Find where the given text appears and provide that cell's center as (x, y) coordinate. 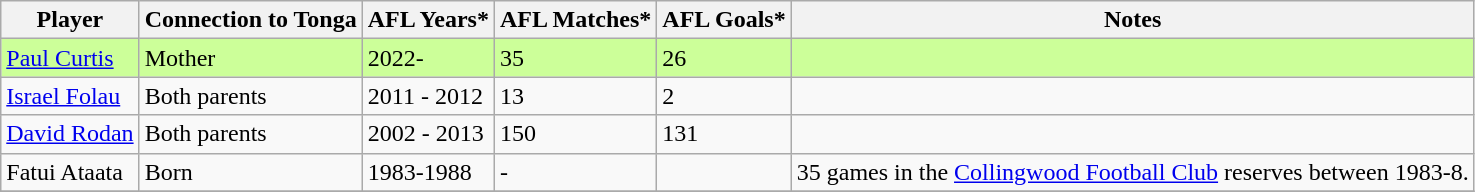
Player (70, 20)
- (575, 172)
1983-1988 (428, 172)
Israel Folau (70, 96)
26 (724, 58)
2011 - 2012 (428, 96)
150 (575, 134)
Mother (250, 58)
Notes (1132, 20)
2022- (428, 58)
Fatui Ataata (70, 172)
AFL Years* (428, 20)
Paul Curtis (70, 58)
AFL Goals* (724, 20)
13 (575, 96)
35 games in the Collingwood Football Club reserves between 1983-8. (1132, 172)
35 (575, 58)
2 (724, 96)
David Rodan (70, 134)
Born (250, 172)
131 (724, 134)
2002 - 2013 (428, 134)
AFL Matches* (575, 20)
Connection to Tonga (250, 20)
